Extract the (X, Y) coordinate from the center of the cell holding the provided text.  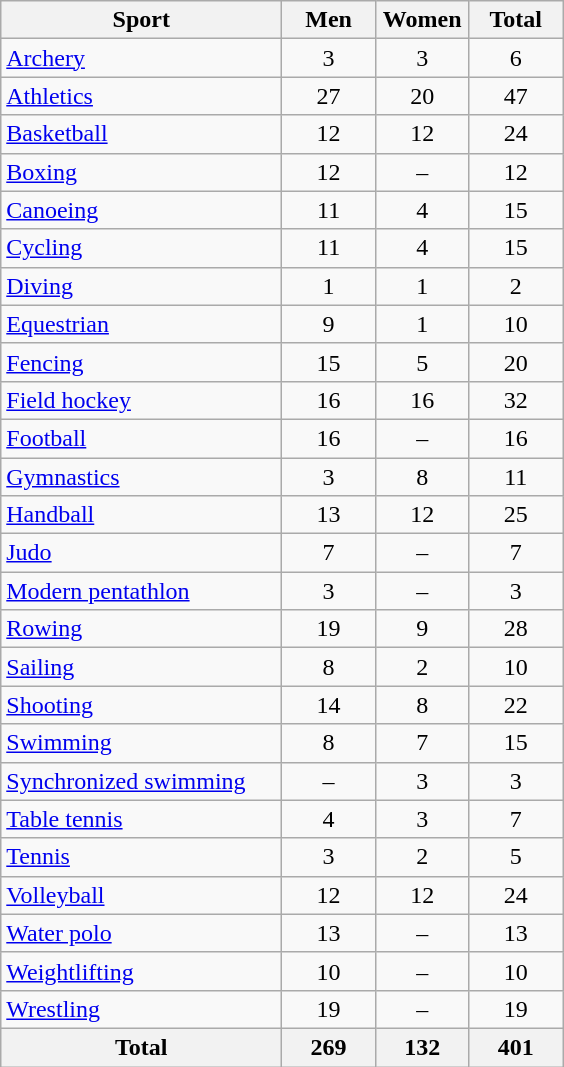
Gymnastics (142, 477)
47 (516, 96)
Synchronized swimming (142, 781)
Wrestling (142, 1009)
Women (422, 20)
22 (516, 705)
132 (422, 1047)
Swimming (142, 743)
14 (329, 705)
Canoeing (142, 210)
Shooting (142, 705)
6 (516, 58)
Sport (142, 20)
Football (142, 438)
Table tennis (142, 819)
Men (329, 20)
Boxing (142, 172)
Athletics (142, 96)
401 (516, 1047)
Modern pentathlon (142, 591)
25 (516, 515)
Weightlifting (142, 971)
Diving (142, 286)
Water polo (142, 933)
Sailing (142, 667)
Basketball (142, 134)
Field hockey (142, 400)
269 (329, 1047)
Volleyball (142, 895)
Cycling (142, 248)
27 (329, 96)
Tennis (142, 857)
Equestrian (142, 324)
Rowing (142, 629)
Fencing (142, 362)
Judo (142, 553)
Handball (142, 515)
28 (516, 629)
32 (516, 400)
Archery (142, 58)
